Search for the cell housing the specified text and yield its (x, y) center coordinate. 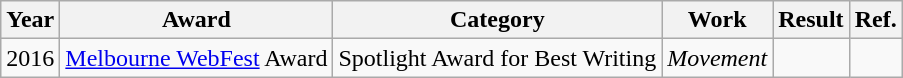
Year (30, 20)
Award (196, 20)
2016 (30, 58)
Category (498, 20)
Work (718, 20)
Ref. (876, 20)
Result (811, 20)
Melbourne WebFest Award (196, 58)
Spotlight Award for Best Writing (498, 58)
Movement (718, 58)
